From the cell containing the given text, extract its center point as [x, y] coordinate. 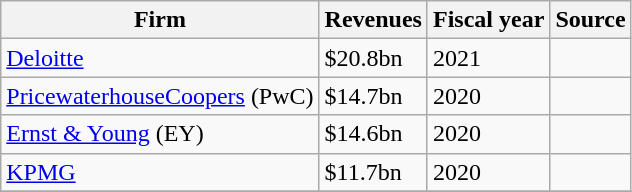
$20.8bn [373, 58]
Firm [160, 20]
PricewaterhouseCoopers (PwC) [160, 96]
Ernst & Young (EY) [160, 134]
Fiscal year [488, 20]
Revenues [373, 20]
KPMG [160, 172]
$14.7bn [373, 96]
$11.7bn [373, 172]
Source [590, 20]
2021 [488, 58]
Deloitte [160, 58]
$14.6bn [373, 134]
